Pinpoint the cell where the given text exists, returning its (X, Y) midpoint coordinate. 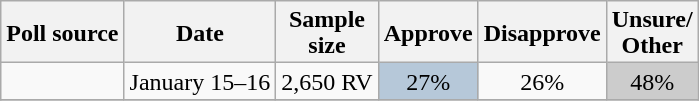
Date (200, 32)
27% (428, 82)
Disapprove (542, 32)
Poll source (62, 32)
January 15–16 (200, 82)
26% (542, 82)
Approve (428, 32)
Samplesize (327, 32)
Unsure/Other (652, 32)
2,650 RV (327, 82)
48% (652, 82)
